Determine the [X, Y] coordinate at the center of the cell enclosing the given text.  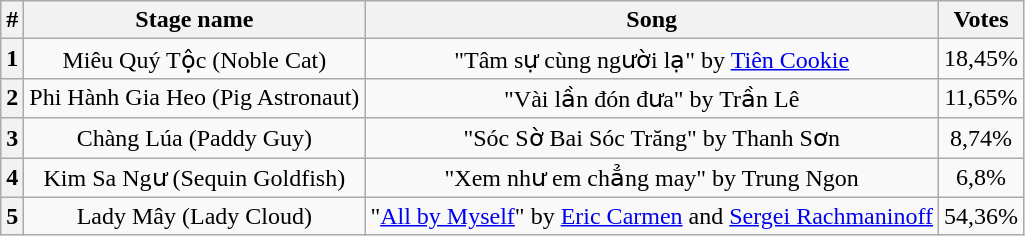
Chàng Lúa (Paddy Guy) [194, 138]
"Xem như em chẳng may" by Trung Ngon [652, 178]
"Tâm sự cùng người lạ" by Tiên Cookie [652, 59]
"All by Myself" by Eric Carmen and Sergei Rachmaninoff [652, 216]
Song [652, 20]
Votes [982, 20]
1 [12, 59]
Miêu Quý Tộc (Noble Cat) [194, 59]
2 [12, 98]
Lady Mây (Lady Cloud) [194, 216]
18,45% [982, 59]
54,36% [982, 216]
Stage name [194, 20]
Phi Hành Gia Heo (Pig Astronaut) [194, 98]
11,65% [982, 98]
8,74% [982, 138]
Kim Sa Ngư (Sequin Goldfish) [194, 178]
3 [12, 138]
"Sóc Sờ Bai Sóc Trăng" by Thanh Sơn [652, 138]
4 [12, 178]
"Vài lần đón đưa" by Trần Lê [652, 98]
# [12, 20]
5 [12, 216]
6,8% [982, 178]
